Determine the [x, y] coordinate at the center of the cell enclosing the given text.  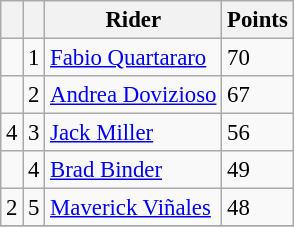
Brad Binder [134, 170]
67 [258, 95]
Andrea Dovizioso [134, 95]
Maverick Viñales [134, 208]
Jack Miller [134, 133]
49 [258, 170]
70 [258, 58]
48 [258, 208]
56 [258, 133]
Points [258, 20]
1 [34, 58]
Rider [134, 20]
Fabio Quartararo [134, 58]
3 [34, 133]
5 [34, 208]
